Determine the [X, Y] coordinate at the center of the cell enclosing the given text.  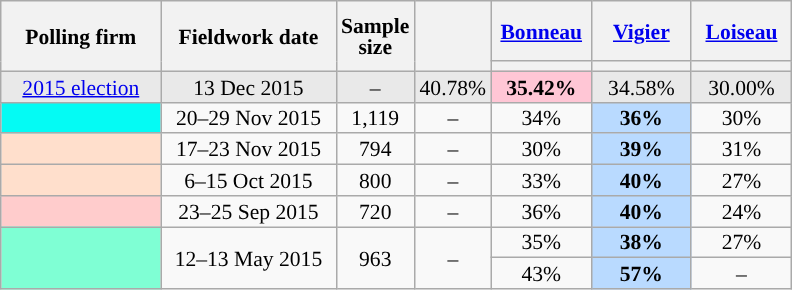
1,119 [375, 118]
43% [541, 274]
Loiseau [741, 31]
33% [541, 180]
12–13 May 2015 [248, 258]
2015 election [81, 86]
Samplesize [375, 36]
38% [641, 242]
794 [375, 150]
Fieldwork date [248, 36]
40.78% [452, 86]
13 Dec 2015 [248, 86]
30.00% [741, 86]
35% [541, 242]
6–15 Oct 2015 [248, 180]
720 [375, 212]
39% [641, 150]
Vigier [641, 31]
Polling firm [81, 36]
Bonneau [541, 31]
24% [741, 212]
34.58% [641, 86]
23–25 Sep 2015 [248, 212]
17–23 Nov 2015 [248, 150]
963 [375, 258]
20–29 Nov 2015 [248, 118]
57% [641, 274]
35.42% [541, 86]
34% [541, 118]
800 [375, 180]
31% [741, 150]
